Scan for the cell matching the given text and deliver its [X, Y] coordinate at center. 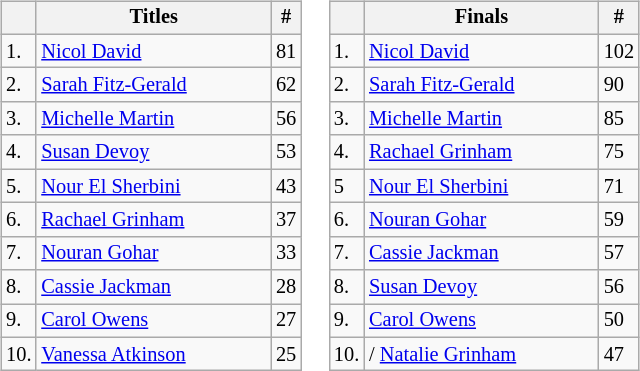
57 [619, 253]
5. [18, 186]
33 [286, 253]
27 [286, 321]
90 [619, 85]
50 [619, 321]
75 [619, 152]
62 [286, 85]
Finals [482, 18]
53 [286, 152]
5 [346, 186]
81 [286, 51]
71 [619, 186]
25 [286, 354]
47 [619, 354]
/ Natalie Grinham [482, 354]
Titles [154, 18]
59 [619, 220]
43 [286, 186]
Vanessa Atkinson [154, 354]
37 [286, 220]
85 [619, 119]
102 [619, 51]
28 [286, 287]
